Scan for the cell matching the given text and deliver its (X, Y) coordinate at center. 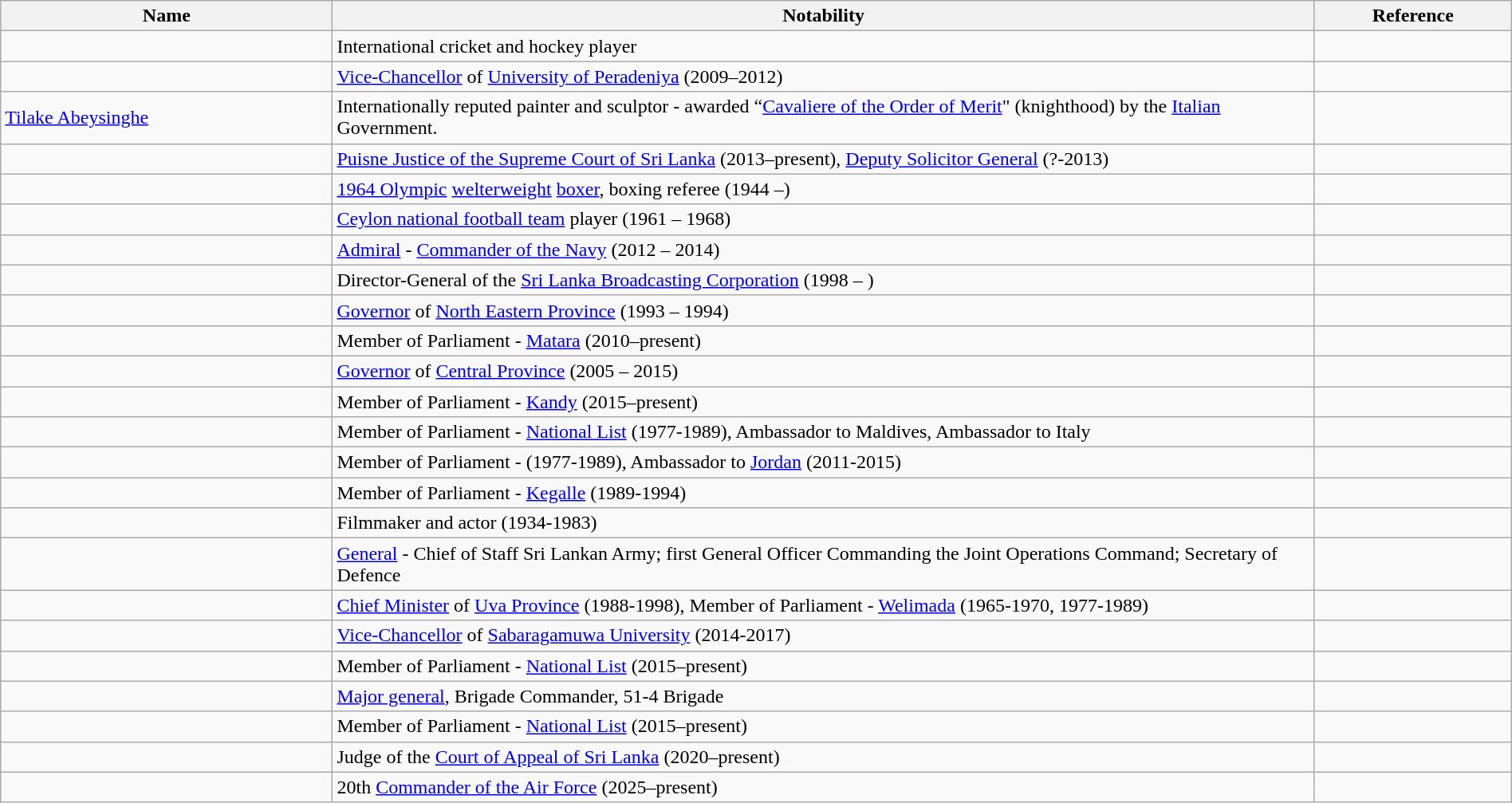
Name (167, 16)
International cricket and hockey player (823, 46)
Notability (823, 16)
General - Chief of Staff Sri Lankan Army; first General Officer Commanding the Joint Operations Command; Secretary of Defence (823, 565)
Member of Parliament - Matara (2010–present) (823, 340)
Reference (1413, 16)
Vice-Chancellor of University of Peradeniya (2009–2012) (823, 77)
Member of Parliament - Kandy (2015–present) (823, 401)
Governor of Central Province (2005 – 2015) (823, 371)
Vice-Chancellor of Sabaragamuwa University (2014-2017) (823, 636)
Director-General of the Sri Lanka Broadcasting Corporation (1998 – ) (823, 280)
Ceylon national football team player (1961 – 1968) (823, 219)
Admiral - Commander of the Navy (2012 – 2014) (823, 250)
1964 Olympic welterweight boxer, boxing referee (1944 –) (823, 189)
Member of Parliament - (1977-1989), Ambassador to Jordan (2011-2015) (823, 463)
Filmmaker and actor (1934-1983) (823, 523)
Major general, Brigade Commander, 51-4 Brigade (823, 696)
Member of Parliament - National List (1977-1989), Ambassador to Maldives, Ambassador to Italy (823, 432)
Governor of North Eastern Province (1993 – 1994) (823, 310)
Puisne Justice of the Supreme Court of Sri Lanka (2013–present), Deputy Solicitor General (?-2013) (823, 159)
Chief Minister of Uva Province (1988-1998), Member of Parliament - Welimada (1965-1970, 1977-1989) (823, 605)
Internationally reputed painter and sculptor - awarded “Cavaliere of the Order of Merit" (knighthood) by the Italian Government. (823, 118)
Judge of the Court of Appeal of Sri Lanka (2020–present) (823, 757)
Tilake Abeysinghe (167, 118)
20th Commander of the Air Force (2025–present) (823, 787)
Member of Parliament - Kegalle (1989-1994) (823, 493)
